Capture the cell that displays the provided text and extract its (X, Y) central coordinate. 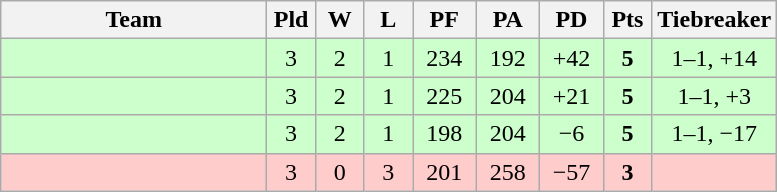
192 (508, 58)
−6 (572, 134)
1–1, −17 (714, 134)
PF (444, 20)
+42 (572, 58)
Pts (628, 20)
Tiebreaker (714, 20)
PA (508, 20)
Pld (292, 20)
0 (340, 172)
1–1, +14 (714, 58)
225 (444, 96)
Team (134, 20)
234 (444, 58)
258 (508, 172)
1–1, +3 (714, 96)
−57 (572, 172)
PD (572, 20)
201 (444, 172)
198 (444, 134)
W (340, 20)
L (388, 20)
+21 (572, 96)
